Search for the cell housing the specified text and yield its [X, Y] center coordinate. 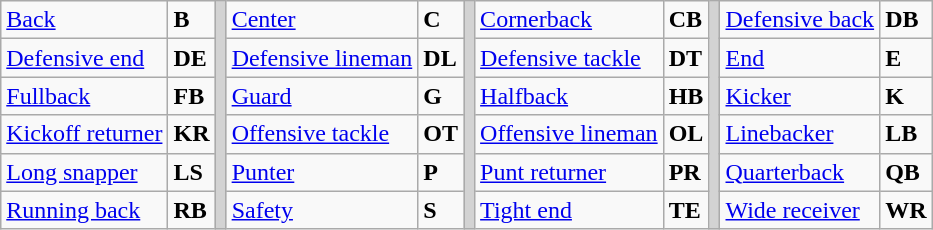
KR [192, 134]
Defensive lineman [322, 58]
Offensive tackle [322, 134]
FB [192, 96]
Running back [84, 210]
Kicker [800, 96]
TE [686, 210]
Punter [322, 172]
DT [686, 58]
Tight end [570, 210]
DB [906, 20]
Defensive back [800, 20]
CB [686, 20]
OT [441, 134]
OL [686, 134]
S [441, 210]
Fullback [84, 96]
Back [84, 20]
QB [906, 172]
Center [322, 20]
P [441, 172]
B [192, 20]
Guard [322, 96]
Punt returner [570, 172]
RB [192, 210]
Safety [322, 210]
Quarterback [800, 172]
Kickoff returner [84, 134]
Linebacker [800, 134]
K [906, 96]
E [906, 58]
HB [686, 96]
Wide receiver [800, 210]
Halfback [570, 96]
Defensive end [84, 58]
DL [441, 58]
PR [686, 172]
Offensive lineman [570, 134]
End [800, 58]
Cornerback [570, 20]
C [441, 20]
Defensive tackle [570, 58]
LB [906, 134]
LS [192, 172]
Long snapper [84, 172]
WR [906, 210]
G [441, 96]
DE [192, 58]
